Search for the cell housing the specified text and yield its [x, y] center coordinate. 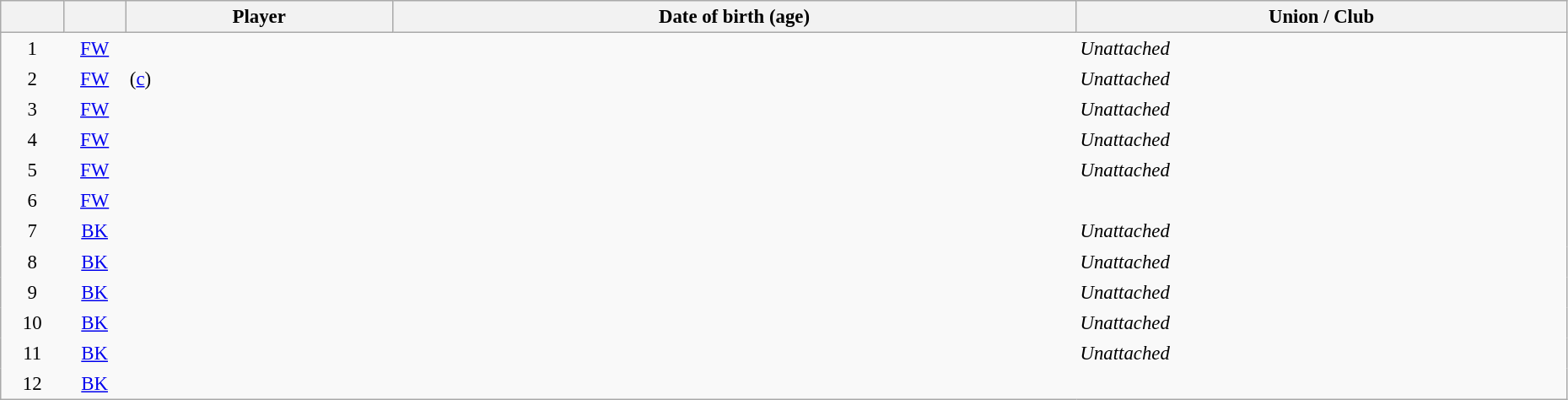
11 [32, 353]
Player [259, 17]
1 [32, 49]
9 [32, 292]
3 [32, 109]
Date of birth (age) [734, 17]
12 [32, 383]
6 [32, 201]
10 [32, 322]
7 [32, 231]
(c) [259, 78]
2 [32, 78]
Union / Club [1321, 17]
5 [32, 170]
8 [32, 262]
4 [32, 140]
